Return [x, y] of the center of cell containing provided text 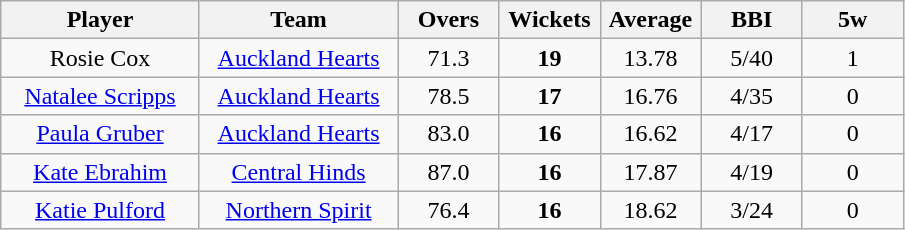
87.0 [448, 172]
Northern Spirit [298, 210]
71.3 [448, 58]
Natalee Scripps [100, 96]
78.5 [448, 96]
76.4 [448, 210]
Katie Pulford [100, 210]
5w [852, 20]
Rosie Cox [100, 58]
Paula Gruber [100, 134]
Central Hinds [298, 172]
3/24 [752, 210]
16.76 [650, 96]
5/40 [752, 58]
83.0 [448, 134]
4/19 [752, 172]
13.78 [650, 58]
Average [650, 20]
Wickets [550, 20]
Kate Ebrahim [100, 172]
19 [550, 58]
17.87 [650, 172]
4/35 [752, 96]
4/17 [752, 134]
Team [298, 20]
Overs [448, 20]
17 [550, 96]
BBI [752, 20]
Player [100, 20]
16.62 [650, 134]
1 [852, 58]
18.62 [650, 210]
